For the text-containing cell, return its midpoint in (X, Y) coordinate format. 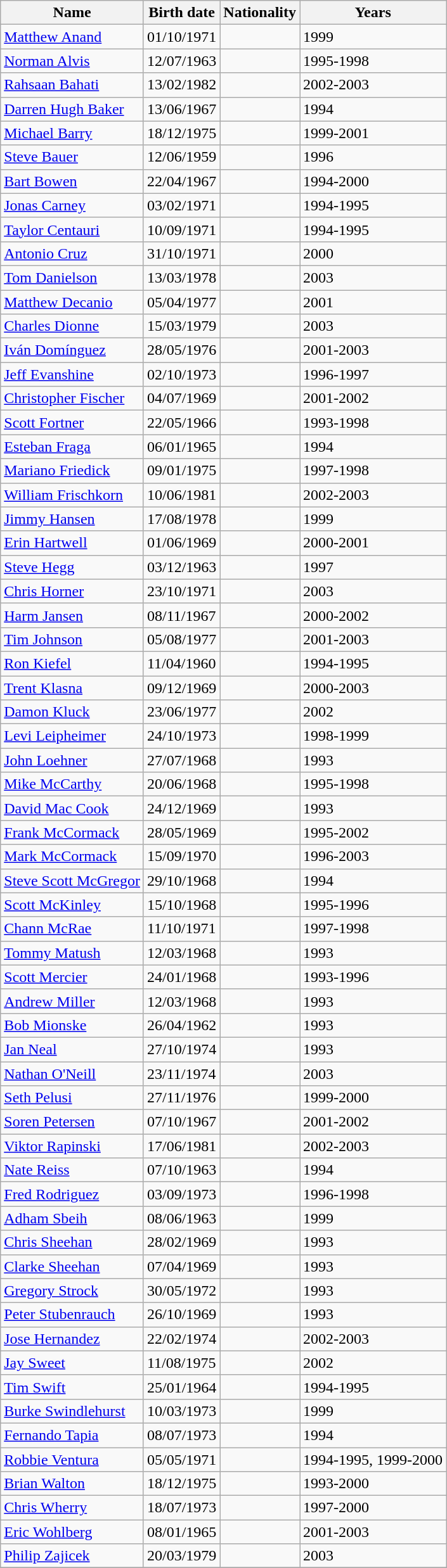
27/10/1974 (181, 1049)
07/10/1963 (181, 1170)
03/02/1971 (181, 205)
William Frischkorn (72, 495)
13/06/1967 (181, 109)
Michael Barry (72, 133)
Robbie Ventura (72, 1459)
1994-2000 (373, 181)
25/01/1964 (181, 1387)
Tom Danielson (72, 277)
31/10/1971 (181, 253)
03/12/1963 (181, 567)
24/10/1973 (181, 736)
Andrew Miller (72, 1001)
1996-1998 (373, 1194)
Jose Hernandez (72, 1339)
Norman Alvis (72, 61)
Matthew Anand (72, 37)
Steve Bauer (72, 157)
08/11/1967 (181, 615)
1995-2002 (373, 832)
Chris Wherry (72, 1508)
Jeff Evanshine (72, 374)
27/11/1976 (181, 1098)
Mike McCarthy (72, 784)
Birth date (181, 13)
Nate Reiss (72, 1170)
13/02/1982 (181, 85)
10/06/1981 (181, 495)
Chris Horner (72, 591)
01/06/1969 (181, 543)
Tim Johnson (72, 639)
Antonio Cruz (72, 253)
Philip Zajicek (72, 1556)
26/04/1962 (181, 1025)
Damon Kluck (72, 712)
Peter Stubenrauch (72, 1315)
John Loehner (72, 760)
11/10/1971 (181, 929)
22/02/1974 (181, 1339)
24/01/1968 (181, 977)
05/05/1971 (181, 1459)
Charles Dionne (72, 326)
09/12/1969 (181, 687)
Jan Neal (72, 1049)
1993-1996 (373, 977)
1998-1999 (373, 736)
06/01/1965 (181, 447)
2000-2001 (373, 543)
1997-2000 (373, 1508)
23/10/1971 (181, 591)
Ron Kiefel (72, 663)
26/10/1969 (181, 1315)
Chann McRae (72, 929)
23/11/1974 (181, 1074)
23/06/1977 (181, 712)
1995-1996 (373, 905)
17/06/1981 (181, 1146)
Christopher Fischer (72, 398)
20/03/1979 (181, 1556)
Viktor Rapinski (72, 1146)
08/01/1965 (181, 1532)
Trent Klasna (72, 687)
13/03/1978 (181, 277)
Jimmy Hansen (72, 519)
1997 (373, 567)
11/08/1975 (181, 1363)
30/05/1972 (181, 1291)
Steve Scott McGregor (72, 881)
12/06/1959 (181, 157)
09/01/1975 (181, 471)
Fernando Tapia (72, 1435)
Erin Hartwell (72, 543)
Iván Domínguez (72, 350)
Fred Rodriguez (72, 1194)
22/05/1966 (181, 423)
Soren Petersen (72, 1122)
12/07/1963 (181, 61)
Taylor Centauri (72, 229)
29/10/1968 (181, 881)
Levi Leipheimer (72, 736)
08/06/1963 (181, 1218)
Chris Sheehan (72, 1242)
Jonas Carney (72, 205)
Scott Mercier (72, 977)
15/03/1979 (181, 326)
Harm Jansen (72, 615)
2001 (373, 302)
Nationality (260, 13)
04/07/1969 (181, 398)
03/09/1973 (181, 1194)
Steve Hegg (72, 567)
1993-1998 (373, 423)
1993-2000 (373, 1484)
20/06/1968 (181, 784)
Mark McCormack (72, 857)
1994-1995, 1999-2000 (373, 1459)
07/04/1969 (181, 1266)
18/07/1973 (181, 1508)
1999-2001 (373, 133)
Tim Swift (72, 1387)
1996-2003 (373, 857)
Bart Bowen (72, 181)
10/03/1973 (181, 1411)
Gregory Strock (72, 1291)
Years (373, 13)
07/10/1967 (181, 1122)
Esteban Fraga (72, 447)
11/04/1960 (181, 663)
08/07/1973 (181, 1435)
02/10/1973 (181, 374)
15/10/1968 (181, 905)
1996-1997 (373, 374)
27/07/1968 (181, 760)
Seth Pelusi (72, 1098)
1999-2000 (373, 1098)
28/05/1969 (181, 832)
Burke Swindlehurst (72, 1411)
05/04/1977 (181, 302)
28/02/1969 (181, 1242)
Scott McKinley (72, 905)
22/04/1967 (181, 181)
2000-2002 (373, 615)
David Mac Cook (72, 808)
Frank McCormack (72, 832)
Mariano Friedick (72, 471)
01/10/1971 (181, 37)
Scott Fortner (72, 423)
Rahsaan Bahati (72, 85)
Darren Hugh Baker (72, 109)
Clarke Sheehan (72, 1266)
Nathan O'Neill (72, 1074)
17/08/1978 (181, 519)
2000 (373, 253)
Name (72, 13)
1996 (373, 157)
Tommy Matush (72, 953)
Matthew Decanio (72, 302)
Brian Walton (72, 1484)
10/09/1971 (181, 229)
Adham Sbeih (72, 1218)
Bob Mionske (72, 1025)
24/12/1969 (181, 808)
28/05/1976 (181, 350)
05/08/1977 (181, 639)
Jay Sweet (72, 1363)
15/09/1970 (181, 857)
2000-2003 (373, 687)
Eric Wohlberg (72, 1532)
